Search for the cell housing the specified text and yield its (x, y) center coordinate. 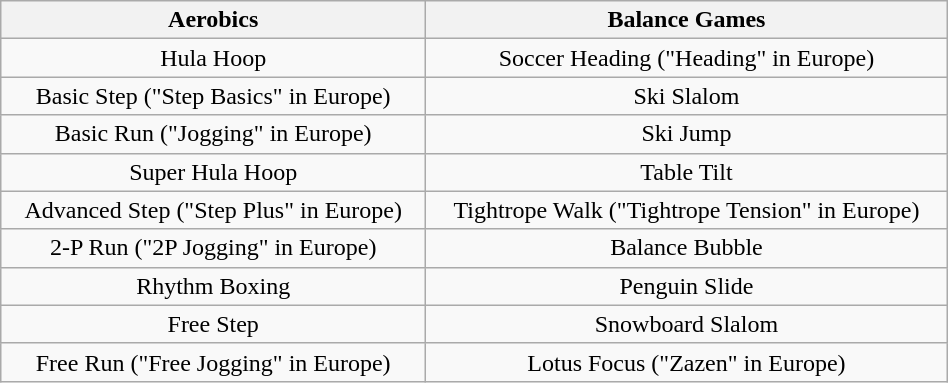
Hula Hoop (214, 58)
2-P Run ("2P Jogging" in Europe) (214, 248)
Basic Step ("Step Basics" in Europe) (214, 96)
Balance Games (687, 20)
Snowboard Slalom (687, 324)
Balance Bubble (687, 248)
Free Run ("Free Jogging" in Europe) (214, 362)
Advanced Step ("Step Plus" in Europe) (214, 210)
Super Hula Hoop (214, 172)
Aerobics (214, 20)
Tightrope Walk ("Tightrope Tension" in Europe) (687, 210)
Ski Slalom (687, 96)
Lotus Focus ("Zazen" in Europe) (687, 362)
Basic Run ("Jogging" in Europe) (214, 134)
Table Tilt (687, 172)
Ski Jump (687, 134)
Penguin Slide (687, 286)
Free Step (214, 324)
Soccer Heading ("Heading" in Europe) (687, 58)
Rhythm Boxing (214, 286)
